Determine the (x, y) coordinate at the center of the cell enclosing the given text.  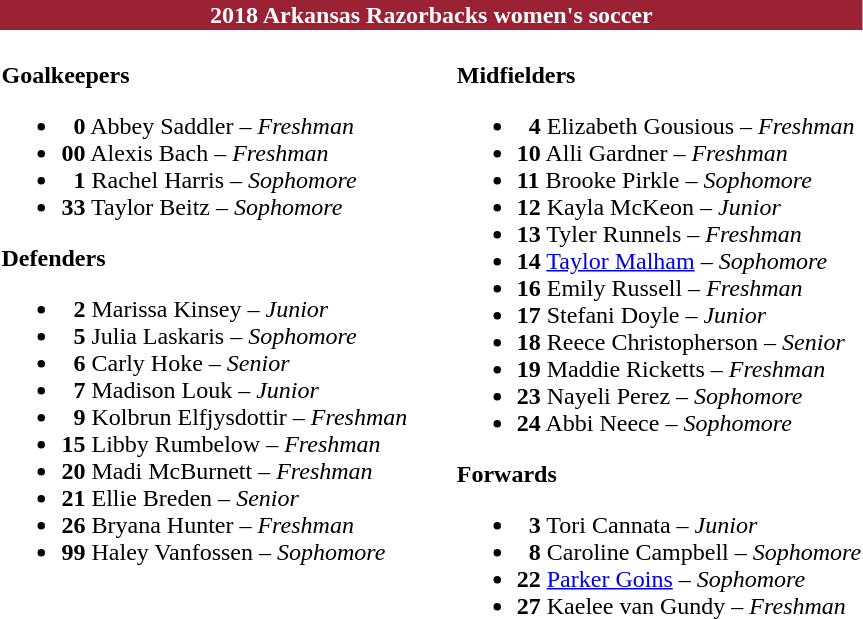
2018 Arkansas Razorbacks women's soccer (432, 15)
